From the cell containing the given text, extract its center point as (X, Y) coordinate. 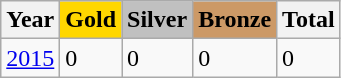
2015 (30, 58)
Year (30, 20)
Gold (91, 20)
Total (309, 20)
Bronze (235, 20)
Silver (158, 20)
